Search for the cell housing the specified text and yield its [x, y] center coordinate. 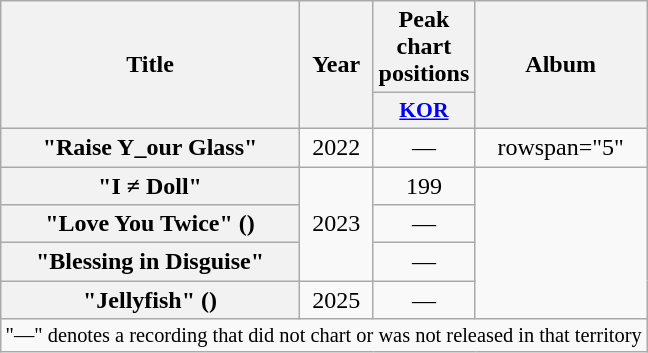
"I ≠ Doll" [150, 185]
Title [150, 65]
"Raise Y_our Glass" [150, 147]
Peak chart positions [424, 47]
"Blessing in Disguise" [150, 262]
2023 [336, 223]
2025 [336, 300]
199 [424, 185]
Year [336, 65]
"Jellyfish" () [150, 300]
KOR [424, 111]
2022 [336, 147]
"Love You Twice" () [150, 224]
"—" denotes a recording that did not chart or was not released in that territory [324, 336]
Album [561, 65]
rowspan="5" [561, 147]
